From the cell containing the given text, extract its center point as (X, Y) coordinate. 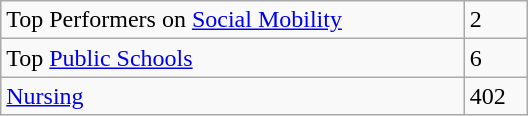
2 (496, 20)
402 (496, 96)
Nursing (233, 96)
6 (496, 58)
Top Public Schools (233, 58)
Top Performers on Social Mobility (233, 20)
